Scan for the cell matching the given text and deliver its (x, y) coordinate at center. 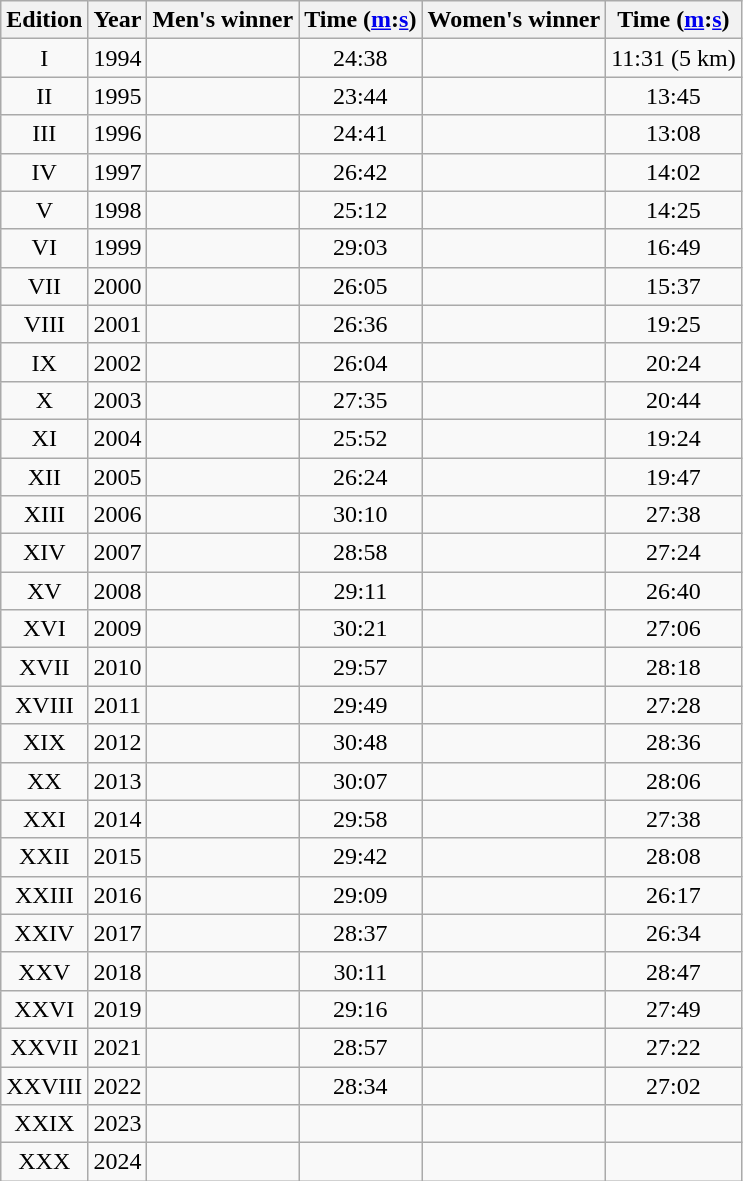
XXX (44, 1162)
27:49 (674, 1009)
28:18 (674, 667)
29:49 (360, 705)
2007 (118, 553)
24:41 (360, 134)
25:52 (360, 438)
X (44, 400)
28:47 (674, 971)
29:57 (360, 667)
26:05 (360, 286)
19:24 (674, 438)
2011 (118, 705)
26:42 (360, 172)
2013 (118, 781)
Edition (44, 20)
2004 (118, 438)
2014 (118, 819)
2008 (118, 591)
XI (44, 438)
2021 (118, 1047)
26:34 (674, 933)
2001 (118, 324)
30:07 (360, 781)
XX (44, 781)
XIII (44, 515)
28:34 (360, 1085)
29:11 (360, 591)
20:44 (674, 400)
28:36 (674, 743)
2005 (118, 477)
1996 (118, 134)
28:58 (360, 553)
1994 (118, 58)
11:31 (5 km) (674, 58)
Men's winner (223, 20)
28:37 (360, 933)
1997 (118, 172)
20:24 (674, 362)
XXI (44, 819)
26:04 (360, 362)
XVII (44, 667)
I (44, 58)
IX (44, 362)
Year (118, 20)
30:21 (360, 629)
XXVI (44, 1009)
1995 (118, 96)
2015 (118, 857)
1999 (118, 248)
29:03 (360, 248)
IV (44, 172)
2019 (118, 1009)
XVIII (44, 705)
XXIV (44, 933)
27:35 (360, 400)
28:08 (674, 857)
26:40 (674, 591)
VI (44, 248)
2023 (118, 1124)
13:45 (674, 96)
2006 (118, 515)
14:02 (674, 172)
XVI (44, 629)
13:08 (674, 134)
29:16 (360, 1009)
27:28 (674, 705)
28:57 (360, 1047)
30:48 (360, 743)
19:47 (674, 477)
27:22 (674, 1047)
26:36 (360, 324)
VII (44, 286)
2000 (118, 286)
XXII (44, 857)
II (44, 96)
23:44 (360, 96)
XXIII (44, 895)
27:02 (674, 1085)
26:24 (360, 477)
XIX (44, 743)
2012 (118, 743)
III (44, 134)
XV (44, 591)
19:25 (674, 324)
2003 (118, 400)
XIV (44, 553)
30:11 (360, 971)
XXVII (44, 1047)
2002 (118, 362)
14:25 (674, 210)
2016 (118, 895)
2017 (118, 933)
27:24 (674, 553)
30:10 (360, 515)
29:09 (360, 895)
XXIX (44, 1124)
2024 (118, 1162)
XXV (44, 971)
XXVIII (44, 1085)
25:12 (360, 210)
2010 (118, 667)
29:58 (360, 819)
26:17 (674, 895)
1998 (118, 210)
Women's winner (514, 20)
16:49 (674, 248)
28:06 (674, 781)
2009 (118, 629)
29:42 (360, 857)
2022 (118, 1085)
15:37 (674, 286)
2018 (118, 971)
V (44, 210)
XII (44, 477)
24:38 (360, 58)
VIII (44, 324)
27:06 (674, 629)
